Search for the cell housing the specified text and yield its [x, y] center coordinate. 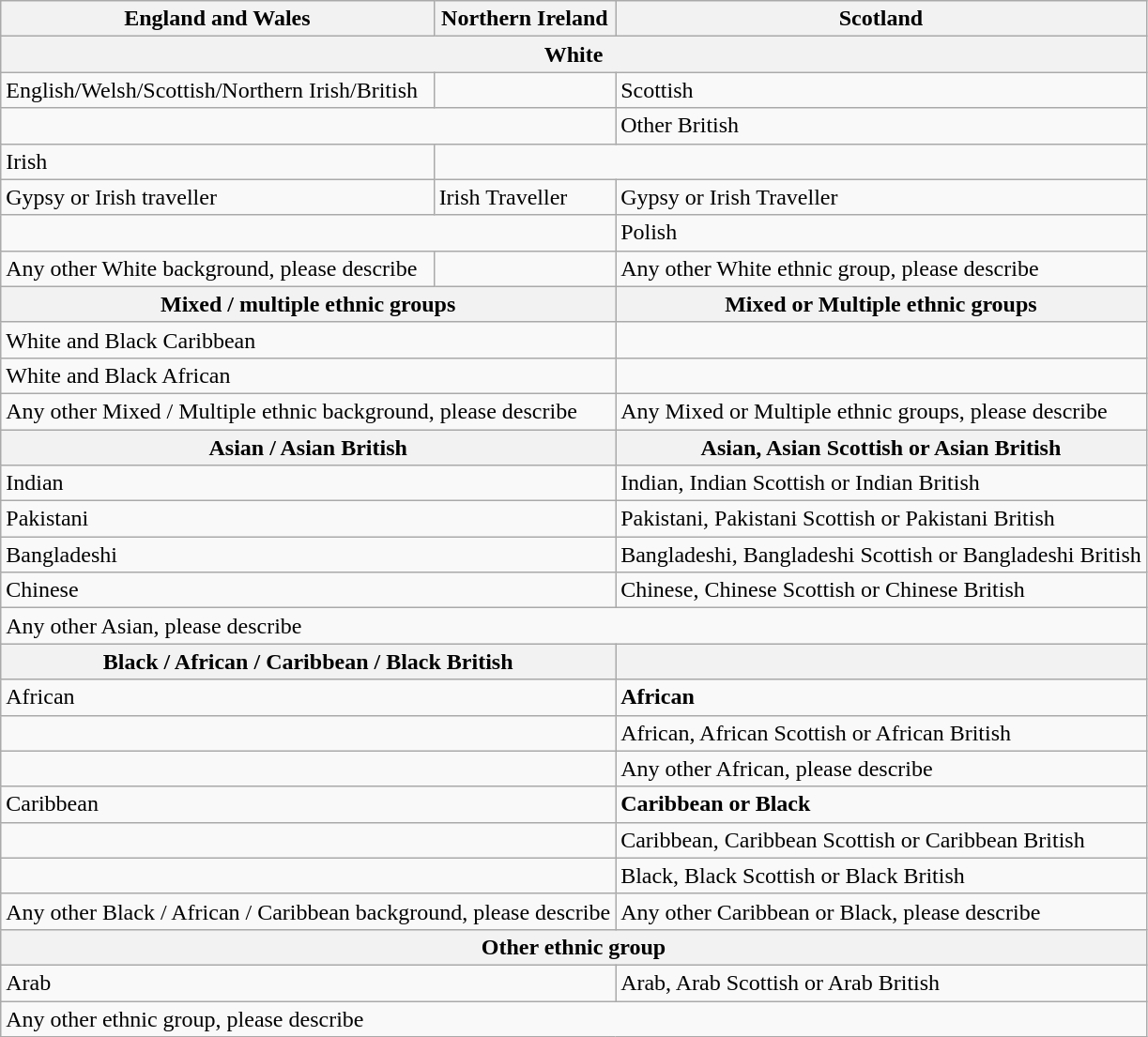
Arab [308, 983]
Asian, Asian Scottish or Asian British [881, 448]
Any other Black / African / Caribbean background, please describe [308, 911]
Mixed / multiple ethnic groups [308, 304]
Irish Traveller [525, 197]
England and Wales [218, 19]
Gypsy or Irish traveller [218, 197]
Caribbean or Black [881, 804]
Bangladeshi [308, 555]
African, African Scottish or African British [881, 733]
Pakistani, Pakistani Scottish or Pakistani British [881, 519]
Mixed or Multiple ethnic groups [881, 304]
Other ethnic group [574, 947]
Any Mixed or Multiple ethnic groups, please describe [881, 411]
Black, Black Scottish or Black British [881, 876]
Chinese [308, 590]
Any other African, please describe [881, 769]
Scottish [881, 90]
Any other White ethnic group, please describe [881, 268]
Indian, Indian Scottish or Indian British [881, 483]
Arab, Arab Scottish or Arab British [881, 983]
Indian [308, 483]
Any other ethnic group, please describe [574, 1018]
Any other Mixed / Multiple ethnic background, please describe [308, 411]
White [574, 54]
Pakistani [308, 519]
Any other Asian, please describe [574, 626]
White and Black African [308, 375]
Caribbean, Caribbean Scottish or Caribbean British [881, 840]
Chinese, Chinese Scottish or Chinese British [881, 590]
Scotland [881, 19]
White and Black Caribbean [308, 340]
Black / African / Caribbean / Black British [308, 662]
Any other White background, please describe [218, 268]
Other British [881, 126]
Polish [881, 233]
Caribbean [308, 804]
Any other Caribbean or Black, please describe [881, 911]
Gypsy or Irish Traveller [881, 197]
English/Welsh/Scottish/Northern Irish/British [218, 90]
Irish [218, 161]
Asian / Asian British [308, 448]
Northern Ireland [525, 19]
Bangladeshi, Bangladeshi Scottish or Bangladeshi British [881, 555]
